Pinpoint the cell where the given text exists, returning its [x, y] midpoint coordinate. 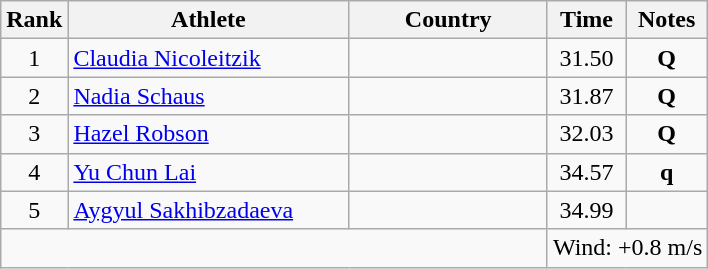
Athlete [208, 20]
Country [448, 20]
31.87 [586, 96]
34.99 [586, 210]
31.50 [586, 58]
Time [586, 20]
5 [34, 210]
Notes [667, 20]
Rank [34, 20]
32.03 [586, 134]
Nadia Schaus [208, 96]
3 [34, 134]
4 [34, 172]
1 [34, 58]
34.57 [586, 172]
q [667, 172]
Yu Chun Lai [208, 172]
Aygyul Sakhibzadaeva [208, 210]
Claudia Nicoleitzik [208, 58]
Hazel Robson [208, 134]
2 [34, 96]
Wind: +0.8 m/s [627, 248]
